Output the [x, y] coordinate of the center of the cell containing the given text.  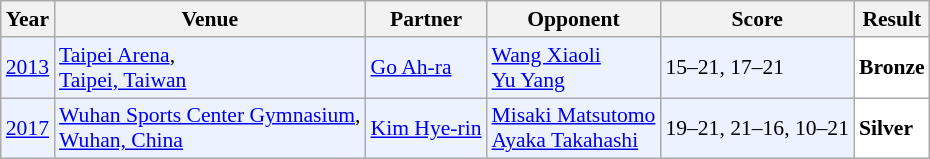
Silver [892, 128]
Go Ah-ra [426, 68]
2013 [28, 68]
Kim Hye-rin [426, 128]
Result [892, 19]
Bronze [892, 68]
Year [28, 19]
2017 [28, 128]
Wuhan Sports Center Gymnasium,Wuhan, China [210, 128]
Wang Xiaoli Yu Yang [574, 68]
Opponent [574, 19]
Venue [210, 19]
Partner [426, 19]
19–21, 21–16, 10–21 [757, 128]
Taipei Arena,Taipei, Taiwan [210, 68]
15–21, 17–21 [757, 68]
Score [757, 19]
Misaki Matsutomo Ayaka Takahashi [574, 128]
